Detect which cell encompasses the target text, then output its (x, y) center coordinate. 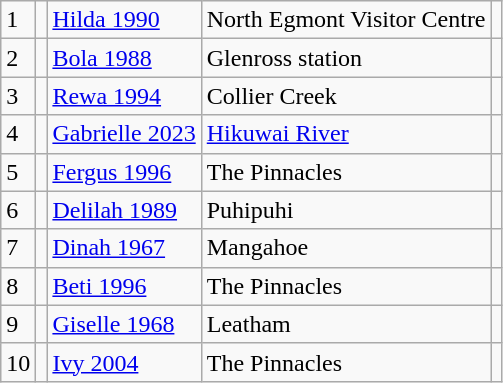
Glenross station (346, 58)
Delilah 1989 (124, 210)
3 (18, 96)
10 (18, 362)
Gabrielle 2023 (124, 134)
Dinah 1967 (124, 248)
8 (18, 286)
7 (18, 248)
Fergus 1996 (124, 172)
Hikuwai River (346, 134)
Leatham (346, 324)
4 (18, 134)
Rewa 1994 (124, 96)
9 (18, 324)
2 (18, 58)
Hilda 1990 (124, 20)
Beti 1996 (124, 286)
Ivy 2004 (124, 362)
Giselle 1968 (124, 324)
1 (18, 20)
North Egmont Visitor Centre (346, 20)
Mangahoe (346, 248)
Bola 1988 (124, 58)
Collier Creek (346, 96)
Puhipuhi (346, 210)
5 (18, 172)
6 (18, 210)
